For the text-containing cell, return its midpoint in (x, y) coordinate format. 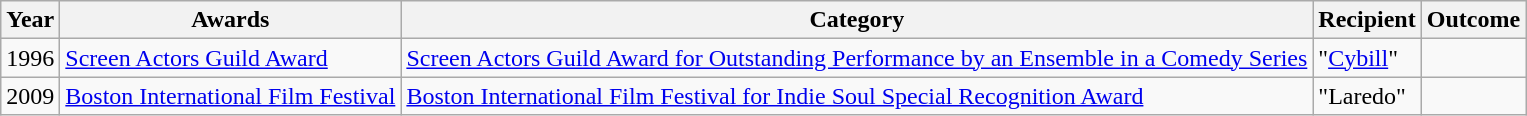
Screen Actors Guild Award (230, 58)
Outcome (1473, 20)
Category (857, 20)
Boston International Film Festival (230, 96)
"Cybill" (1367, 58)
Boston International Film Festival for Indie Soul Special Recognition Award (857, 96)
1996 (30, 58)
Recipient (1367, 20)
2009 (30, 96)
Year (30, 20)
Awards (230, 20)
Screen Actors Guild Award for Outstanding Performance by an Ensemble in a Comedy Series (857, 58)
"Laredo" (1367, 96)
